Identify which cell holds the provided text, then report its (X, Y) central coordinate. 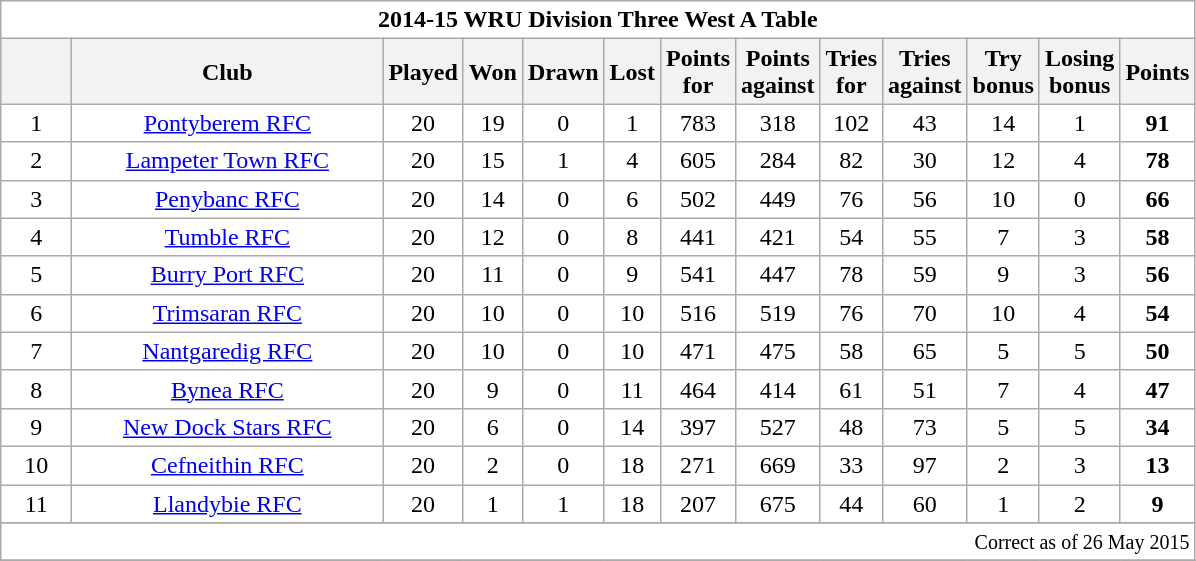
271 (698, 465)
475 (778, 351)
Drawn (563, 72)
73 (925, 427)
441 (698, 237)
421 (778, 237)
New Dock Stars RFC (228, 427)
Points for (698, 72)
34 (1158, 427)
Try bonus (1003, 72)
70 (925, 313)
318 (778, 123)
Pontyberem RFC (228, 123)
Tries against (925, 72)
Losing bonus (1079, 72)
207 (698, 503)
447 (778, 275)
Trimsaran RFC (228, 313)
50 (1158, 351)
102 (852, 123)
414 (778, 389)
55 (925, 237)
33 (852, 465)
464 (698, 389)
44 (852, 503)
519 (778, 313)
65 (925, 351)
Lampeter Town RFC (228, 161)
541 (698, 275)
Played (423, 72)
Nantgaredig RFC (228, 351)
Points against (778, 72)
Burry Port RFC (228, 275)
527 (778, 427)
59 (925, 275)
783 (698, 123)
397 (698, 427)
30 (925, 161)
51 (925, 389)
60 (925, 503)
Tumble RFC (228, 237)
66 (1158, 199)
15 (492, 161)
516 (698, 313)
Points (1158, 72)
Lost (632, 72)
Correct as of 26 May 2015 (598, 542)
605 (698, 161)
19 (492, 123)
61 (852, 389)
13 (1158, 465)
47 (1158, 389)
669 (778, 465)
Cefneithin RFC (228, 465)
82 (852, 161)
2014-15 WRU Division Three West A Table (598, 20)
449 (778, 199)
471 (698, 351)
502 (698, 199)
43 (925, 123)
284 (778, 161)
Bynea RFC (228, 389)
48 (852, 427)
Penybanc RFC (228, 199)
Tries for (852, 72)
Llandybie RFC (228, 503)
91 (1158, 123)
97 (925, 465)
675 (778, 503)
Won (492, 72)
Club (228, 72)
